Extract the [x, y] coordinate from the center of the cell holding the provided text.  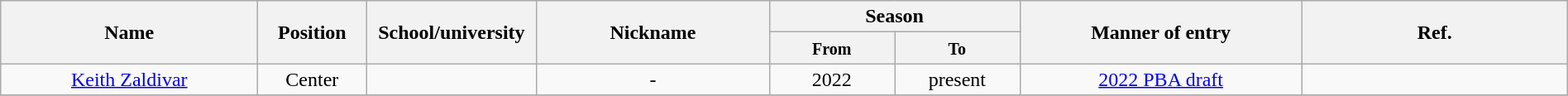
Name [129, 32]
School/university [452, 32]
2022 PBA draft [1161, 79]
Position [313, 32]
Keith Zaldivar [129, 79]
Season [895, 17]
- [653, 79]
From [832, 48]
To [958, 48]
Manner of entry [1161, 32]
present [958, 79]
Ref. [1434, 32]
2022 [832, 79]
Center [313, 79]
Nickname [653, 32]
